Output the (X, Y) coordinate of the center of the cell containing the given text.  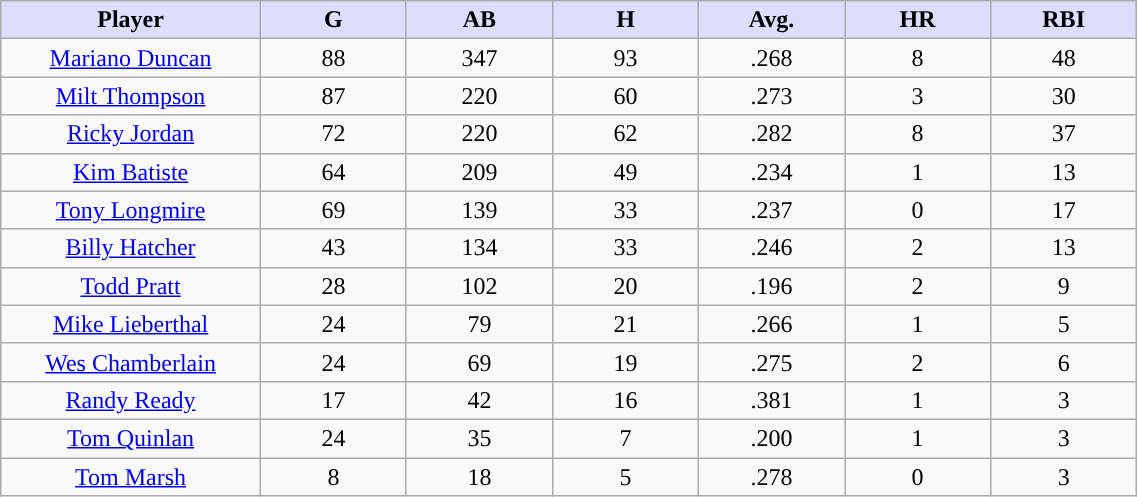
35 (479, 438)
43 (333, 248)
.196 (771, 286)
18 (479, 477)
28 (333, 286)
Wes Chamberlain (131, 362)
Player (131, 20)
Mariano Duncan (131, 58)
48 (1064, 58)
.282 (771, 134)
87 (333, 96)
.237 (771, 210)
.268 (771, 58)
72 (333, 134)
.275 (771, 362)
93 (625, 58)
.246 (771, 248)
Ricky Jordan (131, 134)
64 (333, 172)
H (625, 20)
60 (625, 96)
Tony Longmire (131, 210)
134 (479, 248)
RBI (1064, 20)
HR (918, 20)
.200 (771, 438)
102 (479, 286)
49 (625, 172)
88 (333, 58)
20 (625, 286)
.234 (771, 172)
Tom Marsh (131, 477)
62 (625, 134)
Milt Thompson (131, 96)
7 (625, 438)
Billy Hatcher (131, 248)
.278 (771, 477)
139 (479, 210)
Tom Quinlan (131, 438)
Mike Lieberthal (131, 324)
6 (1064, 362)
Kim Batiste (131, 172)
.266 (771, 324)
G (333, 20)
.273 (771, 96)
Todd Pratt (131, 286)
AB (479, 20)
9 (1064, 286)
347 (479, 58)
42 (479, 400)
79 (479, 324)
30 (1064, 96)
Randy Ready (131, 400)
209 (479, 172)
21 (625, 324)
16 (625, 400)
19 (625, 362)
.381 (771, 400)
37 (1064, 134)
Avg. (771, 20)
